From the cell containing the given text, extract its center point as (x, y) coordinate. 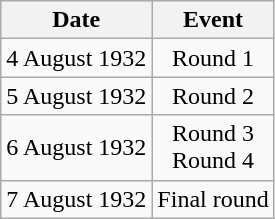
Round 3Round 4 (213, 148)
4 August 1932 (76, 58)
Round 1 (213, 58)
Date (76, 20)
Event (213, 20)
Round 2 (213, 96)
Final round (213, 199)
7 August 1932 (76, 199)
5 August 1932 (76, 96)
6 August 1932 (76, 148)
